For the text-containing cell, return its midpoint in [x, y] coordinate format. 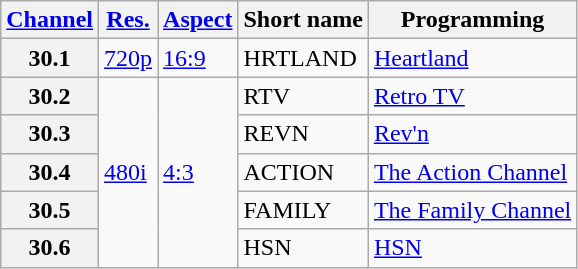
Heartland [472, 58]
16:9 [198, 58]
ACTION [303, 172]
Channel [50, 20]
Programming [472, 20]
30.4 [50, 172]
RTV [303, 96]
30.2 [50, 96]
HRTLAND [303, 58]
FAMILY [303, 210]
4:3 [198, 172]
The Action Channel [472, 172]
Short name [303, 20]
720p [128, 58]
Aspect [198, 20]
30.6 [50, 248]
REVN [303, 134]
Retro TV [472, 96]
30.5 [50, 210]
30.3 [50, 134]
30.1 [50, 58]
480i [128, 172]
The Family Channel [472, 210]
Res. [128, 20]
Rev'n [472, 134]
